Return the (X, Y) coordinate for the center point of the cell that contains the specified text.  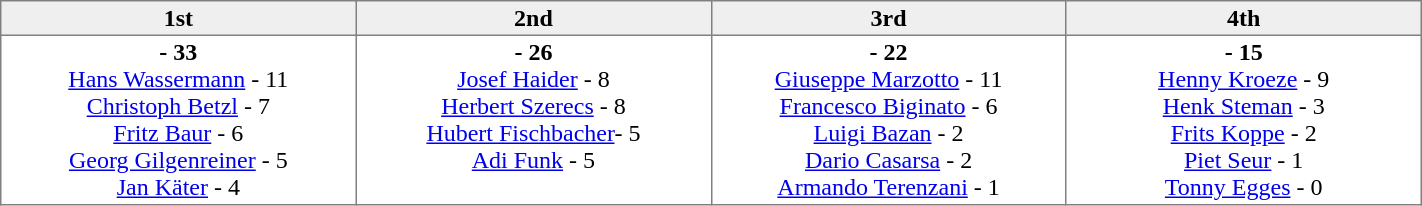
- 22Giuseppe Marzotto - 11Francesco Biginato - 6Luigi Bazan - 2Dario Casarsa - 2Armando Terenzani - 1 (888, 120)
1st (178, 18)
- 33Hans Wassermann - 11Christoph Betzl - 7Fritz Baur - 6Georg Gilgenreiner - 5Jan Käter - 4 (178, 120)
3rd (888, 18)
- 15Henny Kroeze - 9Henk Steman - 3Frits Koppe - 2Piet Seur - 1Tonny Egges - 0 (1244, 120)
4th (1244, 18)
- 26Josef Haider - 8Herbert Szerecs - 8Hubert Fischbacher- 5Adi Funk - 5 (534, 120)
2nd (534, 18)
